Determine the (x, y) coordinate at the center of the cell enclosing the given text.  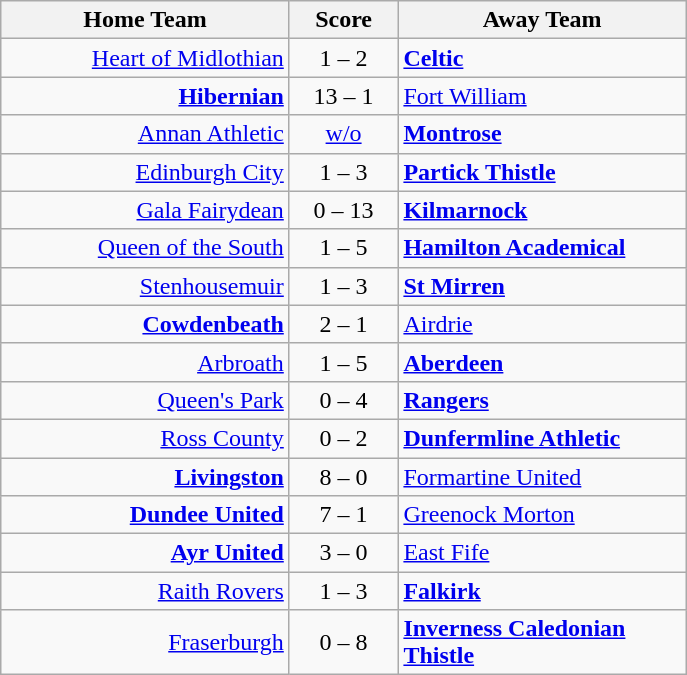
w/o (344, 134)
Queen's Park (146, 400)
Greenock Morton (542, 515)
St Mirren (542, 286)
Home Team (146, 20)
13 – 1 (344, 96)
Fraserburgh (146, 642)
Ross County (146, 438)
Montrose (542, 134)
0 – 4 (344, 400)
2 – 1 (344, 324)
Fort William (542, 96)
Rangers (542, 400)
Celtic (542, 58)
Hibernian (146, 96)
0 – 2 (344, 438)
Hamilton Academical (542, 248)
Aberdeen (542, 362)
Partick Thistle (542, 172)
Ayr United (146, 553)
Kilmarnock (542, 210)
Stenhousemuir (146, 286)
Away Team (542, 20)
Arbroath (146, 362)
Formartine United (542, 477)
Airdrie (542, 324)
Raith Rovers (146, 591)
Heart of Midlothian (146, 58)
Annan Athletic (146, 134)
0 – 13 (344, 210)
Edinburgh City (146, 172)
Falkirk (542, 591)
Gala Fairydean (146, 210)
Cowdenbeath (146, 324)
Dunfermline Athletic (542, 438)
Score (344, 20)
7 – 1 (344, 515)
3 – 0 (344, 553)
8 – 0 (344, 477)
Inverness Caledonian Thistle (542, 642)
Queen of the South (146, 248)
Livingston (146, 477)
1 – 2 (344, 58)
East Fife (542, 553)
Dundee United (146, 515)
0 – 8 (344, 642)
